Return the (x, y) coordinate for the center point of the cell that contains the specified text.  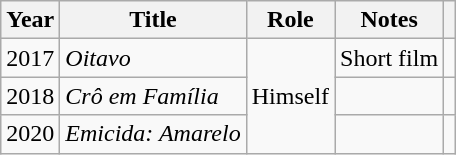
Oitavo (153, 58)
Emicida: Amarelo (153, 134)
2017 (30, 58)
2020 (30, 134)
Year (30, 20)
Role (290, 20)
2018 (30, 96)
Title (153, 20)
Himself (290, 96)
Notes (390, 20)
Short film (390, 58)
Crô em Família (153, 96)
